Search for the cell housing the specified text and yield its [X, Y] center coordinate. 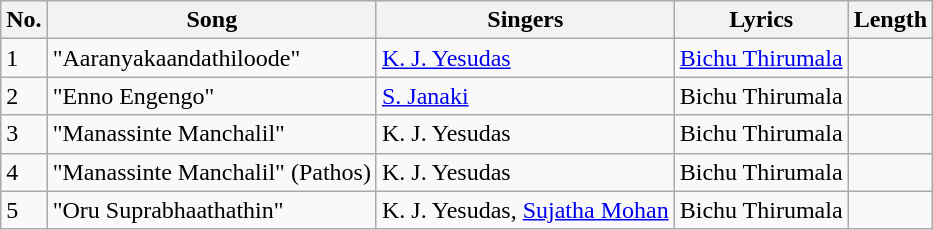
3 [24, 134]
No. [24, 20]
Song [212, 20]
Singers [525, 20]
Lyrics [761, 20]
"Enno Engengo" [212, 96]
K. J. Yesudas, Sujatha Mohan [525, 210]
"Manassinte Manchalil" [212, 134]
"Oru Suprabhaathathin" [212, 210]
"Aaranyakaandathiloode" [212, 58]
1 [24, 58]
4 [24, 172]
S. Janaki [525, 96]
2 [24, 96]
Length [890, 20]
"Manassinte Manchalil" (Pathos) [212, 172]
5 [24, 210]
